Determine the [x, y] coordinate at the center of the cell enclosing the given text.  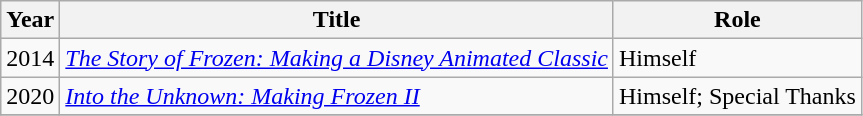
The Story of Frozen: Making a Disney Animated Classic [337, 58]
2014 [30, 58]
Year [30, 20]
Title [337, 20]
Into the Unknown: Making Frozen II [337, 96]
Role [737, 20]
Himself [737, 58]
2020 [30, 96]
Himself; Special Thanks [737, 96]
